Return [x, y] of the center of cell containing provided text 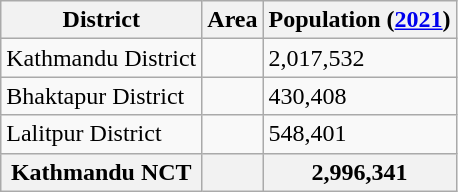
430,408 [360, 96]
2,017,532 [360, 58]
548,401 [360, 134]
Bhaktapur District [102, 96]
District [102, 20]
Area [232, 20]
2,996,341 [360, 172]
Lalitpur District [102, 134]
Population (2021) [360, 20]
Kathmandu District [102, 58]
Kathmandu NCT [102, 172]
